Provide the [x, y] coordinate of the cell's center where the given text is located.  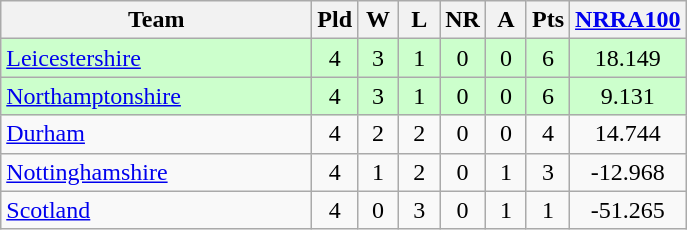
Pts [548, 20]
NRRA100 [628, 20]
Durham [156, 134]
L [420, 20]
Team [156, 20]
18.149 [628, 58]
Scotland [156, 210]
W [378, 20]
Nottinghamshire [156, 172]
NR [463, 20]
-51.265 [628, 210]
14.744 [628, 134]
9.131 [628, 96]
A [506, 20]
Leicestershire [156, 58]
Pld [335, 20]
Northamptonshire [156, 96]
-12.968 [628, 172]
